Capture the cell that displays the provided text and extract its (x, y) central coordinate. 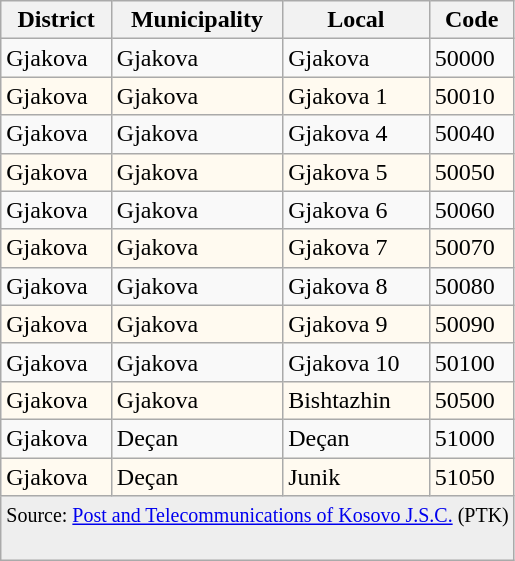
Junik (356, 477)
District (56, 20)
50060 (472, 210)
50100 (472, 362)
Gjakova 8 (356, 286)
50000 (472, 58)
Gjakova 4 (356, 134)
Gjakova 5 (356, 172)
Gjakova 9 (356, 324)
Source: Post and Telecommunications of Kosovo J.S.C. (PTK) (258, 528)
Gjakova 6 (356, 210)
50500 (472, 400)
Gjakova 7 (356, 248)
51000 (472, 438)
50050 (472, 172)
Gjakova 10 (356, 362)
Bishtazhin (356, 400)
50080 (472, 286)
50010 (472, 96)
Gjakova 1 (356, 96)
Local (356, 20)
51050 (472, 477)
50090 (472, 324)
Code (472, 20)
Municipality (196, 20)
50070 (472, 248)
50040 (472, 134)
